Search for the cell housing the specified text and yield its [X, Y] center coordinate. 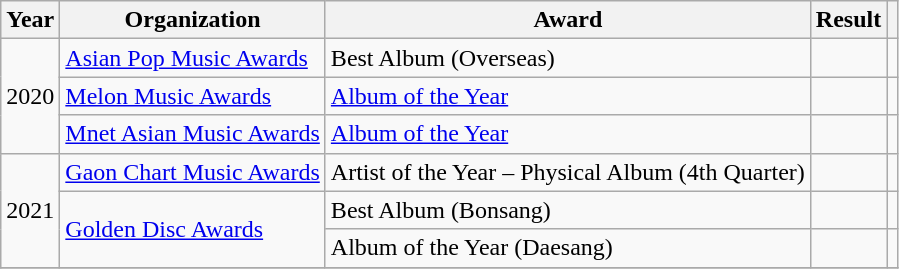
2020 [30, 96]
Mnet Asian Music Awards [193, 134]
Award [568, 20]
Organization [193, 20]
Gaon Chart Music Awards [193, 172]
Result [848, 20]
Artist of the Year – Physical Album (4th Quarter) [568, 172]
Asian Pop Music Awards [193, 58]
Melon Music Awards [193, 96]
Album of the Year (Daesang) [568, 248]
Year [30, 20]
Best Album (Bonsang) [568, 210]
Golden Disc Awards [193, 229]
Best Album (Overseas) [568, 58]
2021 [30, 210]
